Find where the given text appears and provide that cell's center as (X, Y) coordinate. 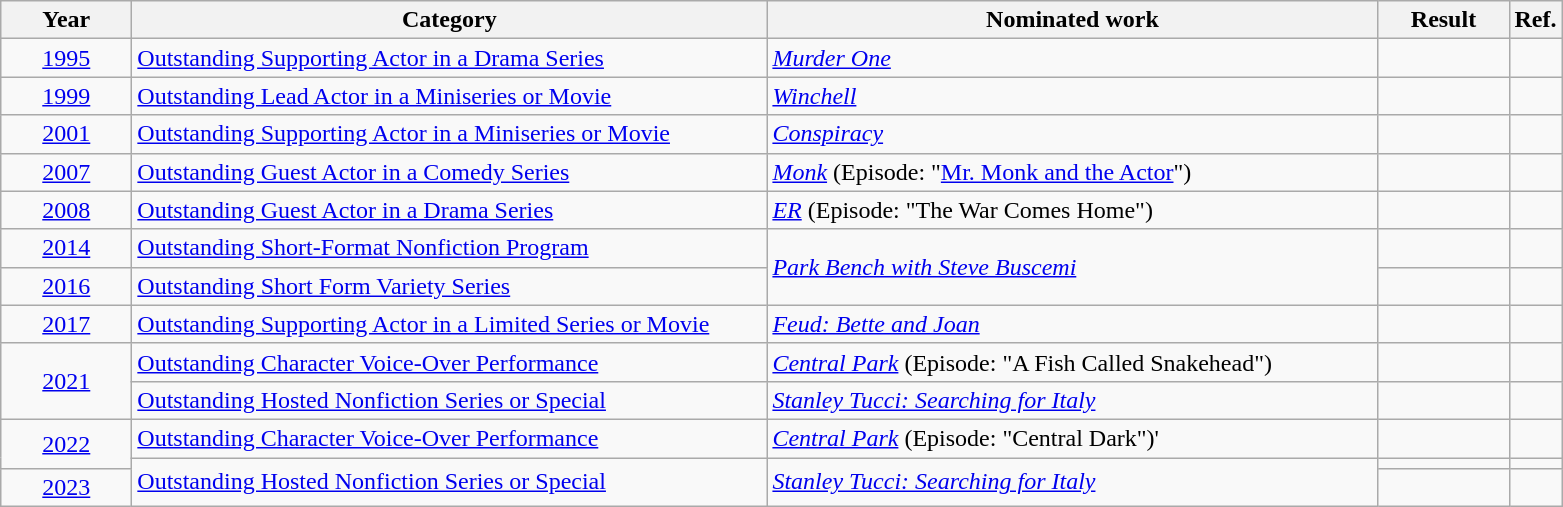
Outstanding Guest Actor in a Drama Series (450, 210)
Outstanding Short-Format Nonfiction Program (450, 248)
Central Park (Episode: "Central Dark")' (1072, 438)
2021 (66, 381)
2022 (66, 444)
Outstanding Supporting Actor in a Miniseries or Movie (450, 134)
Park Bench with Steve Buscemi (1072, 267)
Outstanding Lead Actor in a Miniseries or Movie (450, 96)
2016 (66, 286)
2008 (66, 210)
Ref. (1536, 20)
Winchell (1072, 96)
Outstanding Supporting Actor in a Limited Series or Movie (450, 324)
Outstanding Short Form Variety Series (450, 286)
1995 (66, 58)
Nominated work (1072, 20)
ER (Episode: "The War Comes Home") (1072, 210)
2001 (66, 134)
2014 (66, 248)
Murder One (1072, 58)
2017 (66, 324)
Conspiracy (1072, 134)
2023 (66, 488)
Category (450, 20)
Outstanding Guest Actor in a Comedy Series (450, 172)
Outstanding Supporting Actor in a Drama Series (450, 58)
Central Park (Episode: "A Fish Called Snakehead") (1072, 362)
Year (66, 20)
Monk (Episode: "Mr. Monk and the Actor") (1072, 172)
Feud: Bette and Joan (1072, 324)
1999 (66, 96)
2007 (66, 172)
Result (1444, 20)
